Determine the (x, y) coordinate at the center of the cell enclosing the given text.  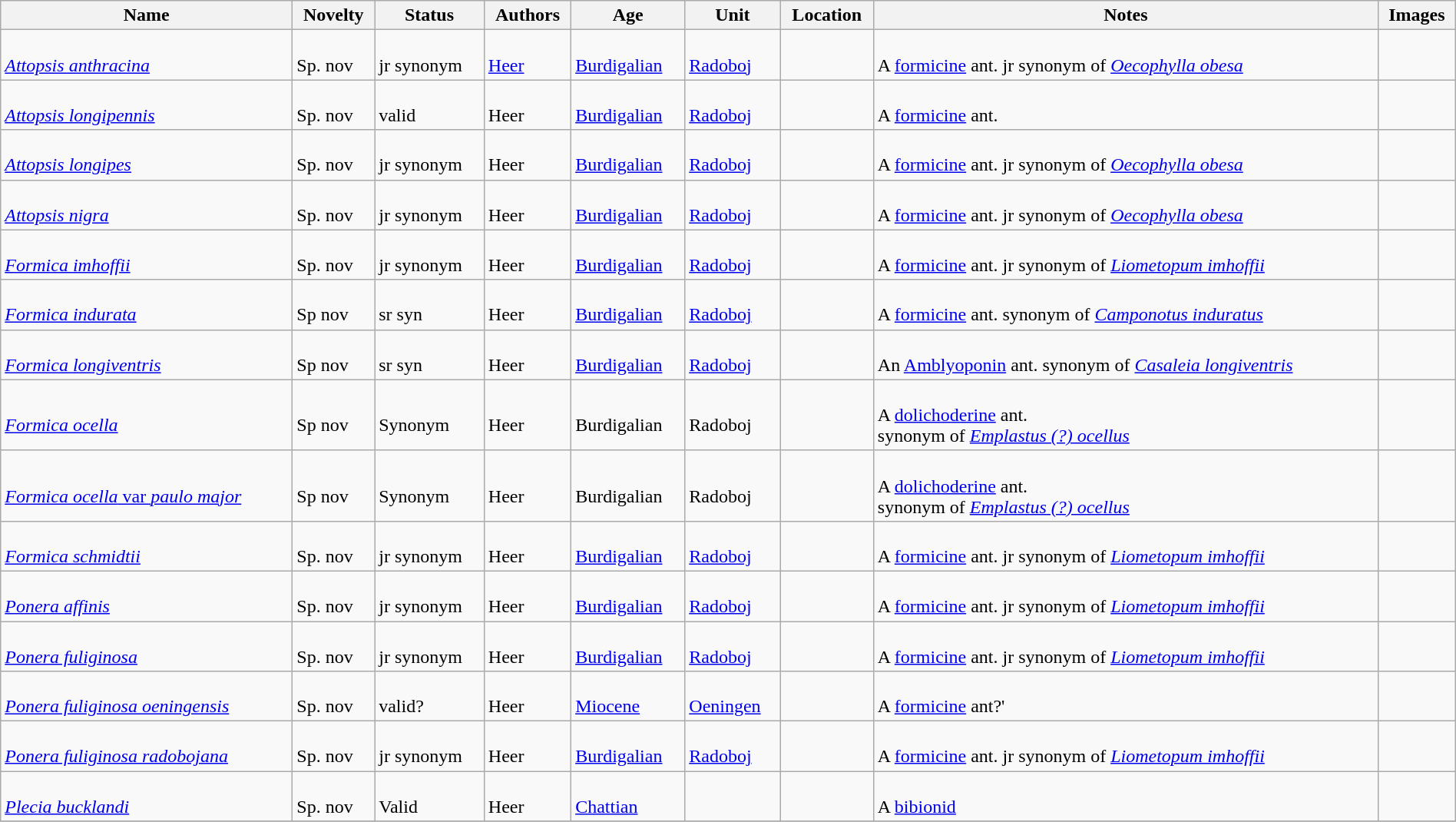
Status (430, 15)
Attopsis longipennis (147, 104)
A formicine ant. (1126, 104)
Ponera affinis (147, 596)
Ponera fuliginosa radobojana (147, 747)
Ponera fuliginosa (147, 645)
Miocene (628, 696)
Formica ocella (147, 415)
Formica schmidtii (147, 545)
A bibionid (1126, 796)
Plecia bucklandi (147, 796)
Valid (430, 796)
valid? (430, 696)
Attopsis longipes (147, 155)
Authors (527, 15)
Formica indurata (147, 304)
Attopsis nigra (147, 204)
Chattian (628, 796)
valid (430, 104)
Notes (1126, 15)
Images (1418, 15)
A formicine ant?' (1126, 696)
Formica ocella var paulo major (147, 486)
An Amblyoponin ant. synonym of Casaleia longiventris (1126, 355)
Location (826, 15)
Name (147, 15)
A formicine ant. synonym of Camponotus induratus (1126, 304)
Age (628, 15)
Attopsis anthracina (147, 55)
Novelty (333, 15)
Formica longiventris (147, 355)
Unit (733, 15)
Ponera fuliginosa oeningensis (147, 696)
Formica imhoffii (147, 255)
Oeningen (733, 696)
